Extract the (x, y) coordinate from the center of the cell holding the provided text.  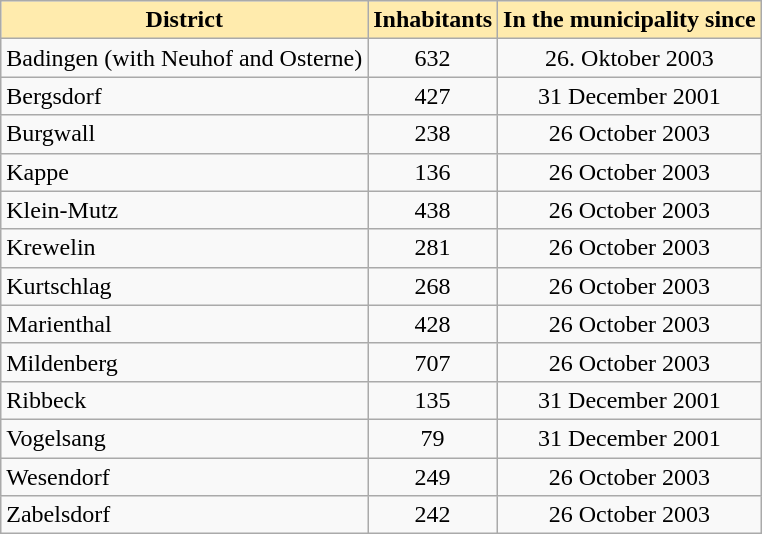
District (184, 20)
Burgwall (184, 134)
707 (433, 362)
26. Oktober 2003 (630, 58)
427 (433, 96)
Kappe (184, 172)
Zabelsdorf (184, 515)
249 (433, 477)
Vogelsang (184, 438)
Kurtschlag (184, 286)
438 (433, 210)
135 (433, 400)
Badingen (with Neuhof and Osterne) (184, 58)
79 (433, 438)
Wesendorf (184, 477)
632 (433, 58)
242 (433, 515)
428 (433, 324)
281 (433, 248)
238 (433, 134)
Krewelin (184, 248)
In the municipality since (630, 20)
Inhabitants (433, 20)
268 (433, 286)
Mildenberg (184, 362)
Marienthal (184, 324)
Bergsdorf (184, 96)
Klein-Mutz (184, 210)
Ribbeck (184, 400)
136 (433, 172)
